Find where the given text appears and provide that cell's center as [X, Y] coordinate. 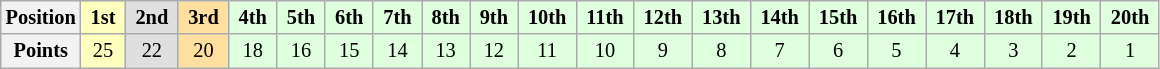
14 [397, 51]
12th [663, 17]
9 [663, 51]
8th [446, 17]
2 [1071, 51]
9th [494, 17]
4th [253, 17]
5 [896, 51]
16th [896, 17]
14th [779, 17]
2nd [152, 17]
18 [253, 51]
22 [152, 51]
25 [104, 51]
3rd [203, 17]
15 [349, 51]
6th [349, 17]
10 [604, 51]
15th [838, 17]
18th [1013, 17]
13th [721, 17]
10th [547, 17]
11th [604, 17]
6 [838, 51]
5th [301, 17]
1st [104, 17]
1 [1130, 51]
Position [41, 17]
20th [1130, 17]
Points [41, 51]
19th [1071, 17]
20 [203, 51]
7th [397, 17]
7 [779, 51]
17th [955, 17]
3 [1013, 51]
4 [955, 51]
8 [721, 51]
11 [547, 51]
13 [446, 51]
12 [494, 51]
16 [301, 51]
